Determine the (x, y) coordinate at the center of the cell enclosing the given text.  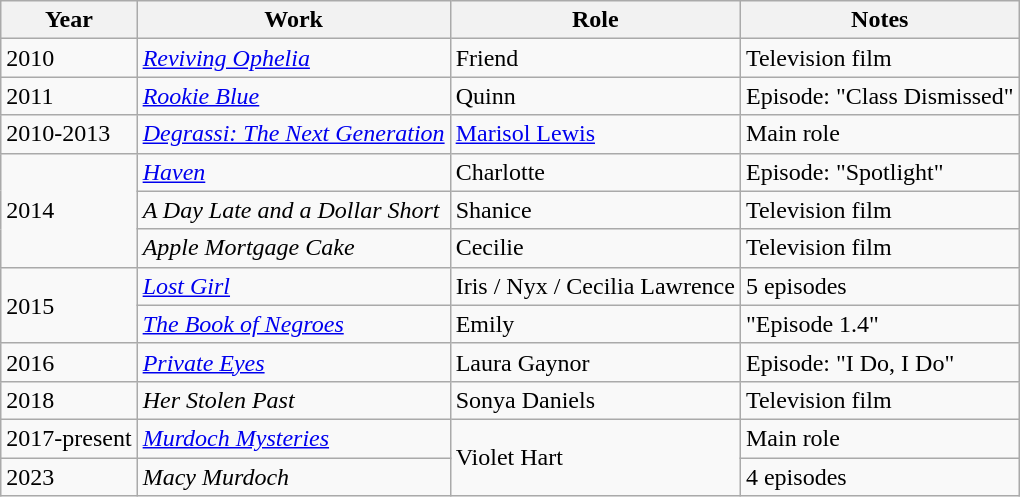
2023 (69, 477)
Iris / Nyx / Cecilia Lawrence (595, 286)
Charlotte (595, 172)
5 episodes (880, 286)
4 episodes (880, 477)
2010 (69, 58)
Lost Girl (294, 286)
2016 (69, 362)
Quinn (595, 96)
Shanice (595, 210)
Work (294, 20)
2017-present (69, 438)
Episode: "I Do, I Do" (880, 362)
2015 (69, 305)
A Day Late and a Dollar Short (294, 210)
The Book of Negroes (294, 324)
2014 (69, 210)
"Episode 1.4" (880, 324)
Sonya Daniels (595, 400)
Her Stolen Past (294, 400)
Year (69, 20)
Marisol Lewis (595, 134)
2011 (69, 96)
2018 (69, 400)
Friend (595, 58)
Role (595, 20)
Murdoch Mysteries (294, 438)
Rookie Blue (294, 96)
Cecilie (595, 248)
Macy Murdoch (294, 477)
Reviving Ophelia (294, 58)
Violet Hart (595, 457)
Notes (880, 20)
Laura Gaynor (595, 362)
Degrassi: The Next Generation (294, 134)
Emily (595, 324)
Haven (294, 172)
2010-2013 (69, 134)
Episode: "Class Dismissed" (880, 96)
Apple Mortgage Cake (294, 248)
Episode: "Spotlight" (880, 172)
Private Eyes (294, 362)
